Search for the cell housing the specified text and yield its [X, Y] center coordinate. 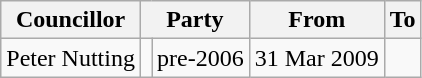
From [316, 20]
31 Mar 2009 [316, 58]
Party [194, 20]
Councillor [71, 20]
Peter Nutting [71, 58]
To [402, 20]
pre-2006 [201, 58]
